Return the [X, Y] coordinate for the center point of the cell that contains the specified text.  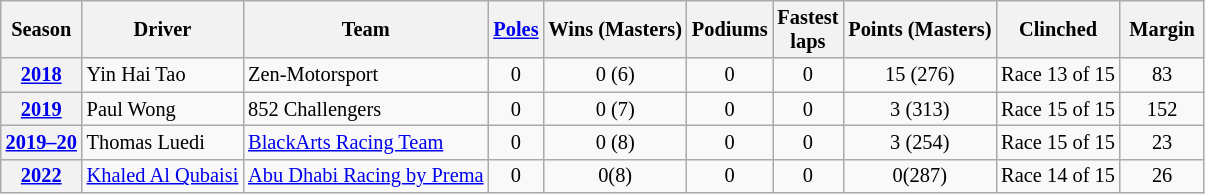
0(287) [920, 176]
0(8) [615, 176]
0 (7) [615, 109]
852 Challengers [366, 109]
2018 [42, 75]
Paul Wong [162, 109]
Race 14 of 15 [1058, 176]
Thomas Luedi [162, 142]
Race 13 of 15 [1058, 75]
2019–20 [42, 142]
2022 [42, 176]
Khaled Al Qubaisi [162, 176]
152 [1162, 109]
Fastest laps [808, 29]
83 [1162, 75]
Yin Hai Tao [162, 75]
3 (254) [920, 142]
Points (Masters) [920, 29]
15 (276) [920, 75]
Team [366, 29]
2019 [42, 109]
26 [1162, 176]
BlackArts Racing Team [366, 142]
0 (8) [615, 142]
Margin [1162, 29]
3 (313) [920, 109]
Abu Dhabi Racing by Prema [366, 176]
0 (6) [615, 75]
Season [42, 29]
Clinched [1058, 29]
Zen-Motorsport [366, 75]
Wins (Masters) [615, 29]
23 [1162, 142]
Driver [162, 29]
Poles [516, 29]
Podiums [730, 29]
